Return (x, y) of the center of cell containing provided text 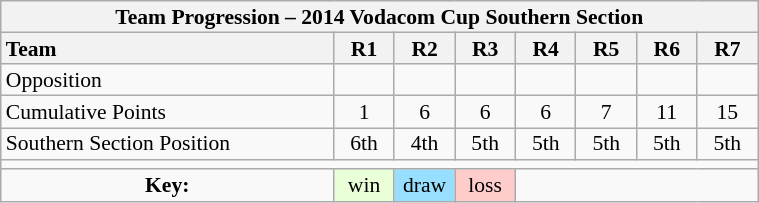
Southern Section Position (168, 144)
11 (666, 112)
R1 (364, 49)
15 (728, 112)
R5 (606, 49)
R3 (486, 49)
R7 (728, 49)
6th (364, 144)
Cumulative Points (168, 112)
draw (424, 186)
Team (168, 49)
Key: (168, 186)
4th (424, 144)
Team Progression – 2014 Vodacom Cup Southern Section (380, 17)
loss (486, 186)
R2 (424, 49)
R4 (546, 49)
1 (364, 112)
7 (606, 112)
win (364, 186)
R6 (666, 49)
Opposition (168, 81)
